Locate the cell with the specified text and output its (x, y) center coordinate. 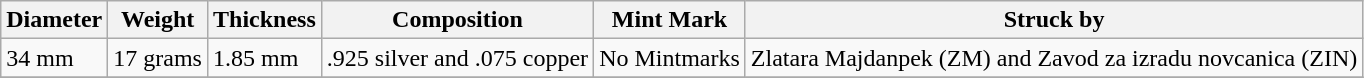
Struck by (1054, 20)
Mint Mark (670, 20)
17 grams (158, 58)
34 mm (54, 58)
Composition (457, 20)
Thickness (264, 20)
1.85 mm (264, 58)
Diameter (54, 20)
Weight (158, 20)
No Mintmarks (670, 58)
.925 silver and .075 copper (457, 58)
Zlatara Majdanpek (ZM) and Zavod za izradu novcanica (ZIN) (1054, 58)
